Determine the (x, y) coordinate at the center of the cell enclosing the given text.  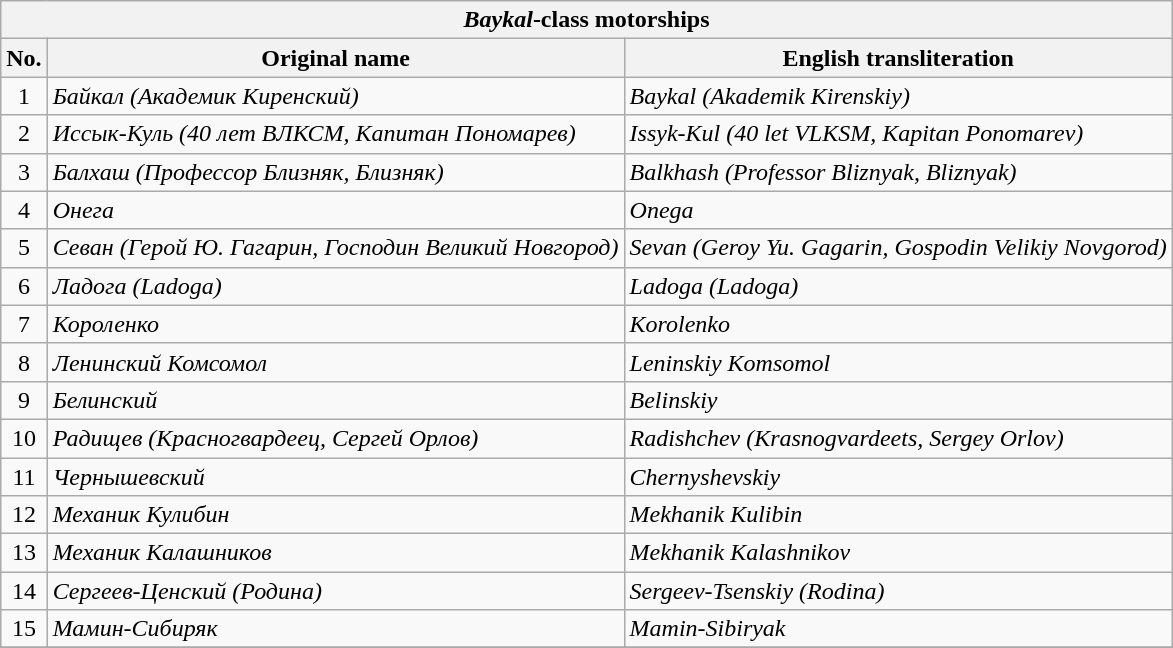
4 (24, 210)
Belinskiy (898, 400)
Короленко (336, 324)
Севан (Герой Ю. Гагарин, Господин Великий Новгород) (336, 248)
Sevan (Geroy Yu. Gagarin, Gospodin Velikiy Novgorod) (898, 248)
7 (24, 324)
Chernyshevskiy (898, 477)
Mamin-Sibiryak (898, 629)
Байкал (Академик Киренский) (336, 96)
1 (24, 96)
9 (24, 400)
No. (24, 58)
Balkhash (Professor Bliznyak, Bliznyak) (898, 172)
Baykal (Akademik Kirenskiy) (898, 96)
2 (24, 134)
Issyk-Kul (40 let VLKSM, Kapitan Ponomarev) (898, 134)
3 (24, 172)
Радищев (Красногвардеец, Сергей Орлов) (336, 438)
Мамин-Сибиряк (336, 629)
Mekhanik Kulibin (898, 515)
Ladoga (Ladoga) (898, 286)
Leninskiy Komsomol (898, 362)
Original name (336, 58)
5 (24, 248)
Baykal-class motorships (587, 20)
English transliteration (898, 58)
Ленинский Комсомол (336, 362)
Белинский (336, 400)
Onega (898, 210)
Korolenko (898, 324)
Балхаш (Профессор Близняк, Близняк) (336, 172)
Radishchev (Krasnogvardeets, Sergey Orlov) (898, 438)
Механик Кулибин (336, 515)
Mekhanik Kalashnikov (898, 553)
8 (24, 362)
Иссык-Куль (40 лет ВЛКСМ, Капитан Пономарев) (336, 134)
15 (24, 629)
10 (24, 438)
Ладога (Ladoga) (336, 286)
Механик Калашников (336, 553)
6 (24, 286)
Онега (336, 210)
13 (24, 553)
Сергеев-Ценский (Родина) (336, 591)
11 (24, 477)
Sergeev-Tsenskiy (Rodina) (898, 591)
12 (24, 515)
14 (24, 591)
Чернышевский (336, 477)
